Scan for the cell matching the given text and deliver its (X, Y) coordinate at center. 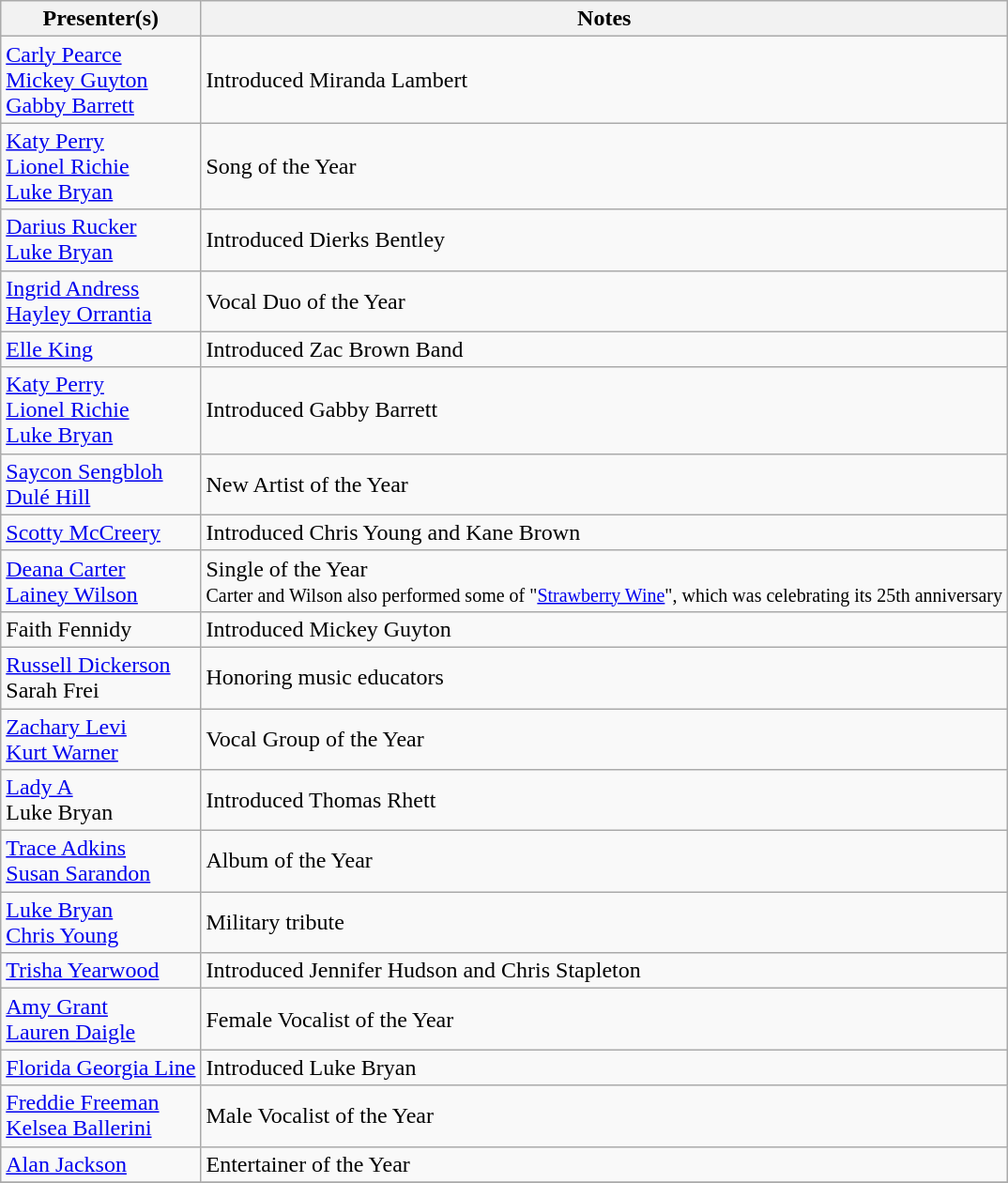
Lady ALuke Bryan (101, 800)
Introduced Thomas Rhett (604, 800)
Introduced Miranda Lambert (604, 80)
Saycon Sengbloh Dulé Hill (101, 484)
Carly Pearce Mickey Guyton Gabby Barrett (101, 80)
Introduced Mickey Guyton (604, 629)
Russell DickersonSarah Frei (101, 678)
Alan Jackson (101, 1164)
Freddie Freeman Kelsea Ballerini (101, 1115)
Notes (604, 19)
Scotty McCreery (101, 532)
Introduced Jennifer Hudson and Chris Stapleton (604, 971)
Presenter(s) (101, 19)
Trace Adkins Susan Sarandon (101, 862)
Luke BryanChris Young (101, 922)
Introduced Chris Young and Kane Brown (604, 532)
Trisha Yearwood (101, 971)
Amy Grant Lauren Daigle (101, 1020)
Zachary Levi Kurt Warner (101, 738)
New Artist of the Year (604, 484)
Introduced Zac Brown Band (604, 349)
Faith Fennidy (101, 629)
Introduced Dierks Bentley (604, 240)
Deana Carter Lainey Wilson (101, 580)
Introduced Luke Bryan (604, 1068)
Single of the Year Carter and Wilson also performed some of "Strawberry Wine", which was celebrating its 25th anniversary (604, 580)
Florida Georgia Line (101, 1068)
Ingrid Andress Hayley Orrantia (101, 300)
Introduced Gabby Barrett (604, 410)
Military tribute (604, 922)
Honoring music educators (604, 678)
Vocal Duo of the Year (604, 300)
Female Vocalist of the Year (604, 1020)
Darius Rucker Luke Bryan (101, 240)
Male Vocalist of the Year (604, 1115)
Album of the Year (604, 862)
Vocal Group of the Year (604, 738)
Elle King (101, 349)
Entertainer of the Year (604, 1164)
Song of the Year (604, 166)
